Scan for the cell matching the given text and deliver its [X, Y] coordinate at center. 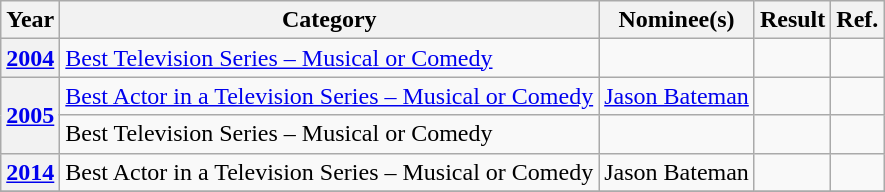
2004 [30, 58]
Result [792, 20]
2005 [30, 115]
Nominee(s) [677, 20]
Category [330, 20]
2014 [30, 172]
Ref. [858, 20]
Year [30, 20]
